From the cell containing the given text, extract its center point as [X, Y] coordinate. 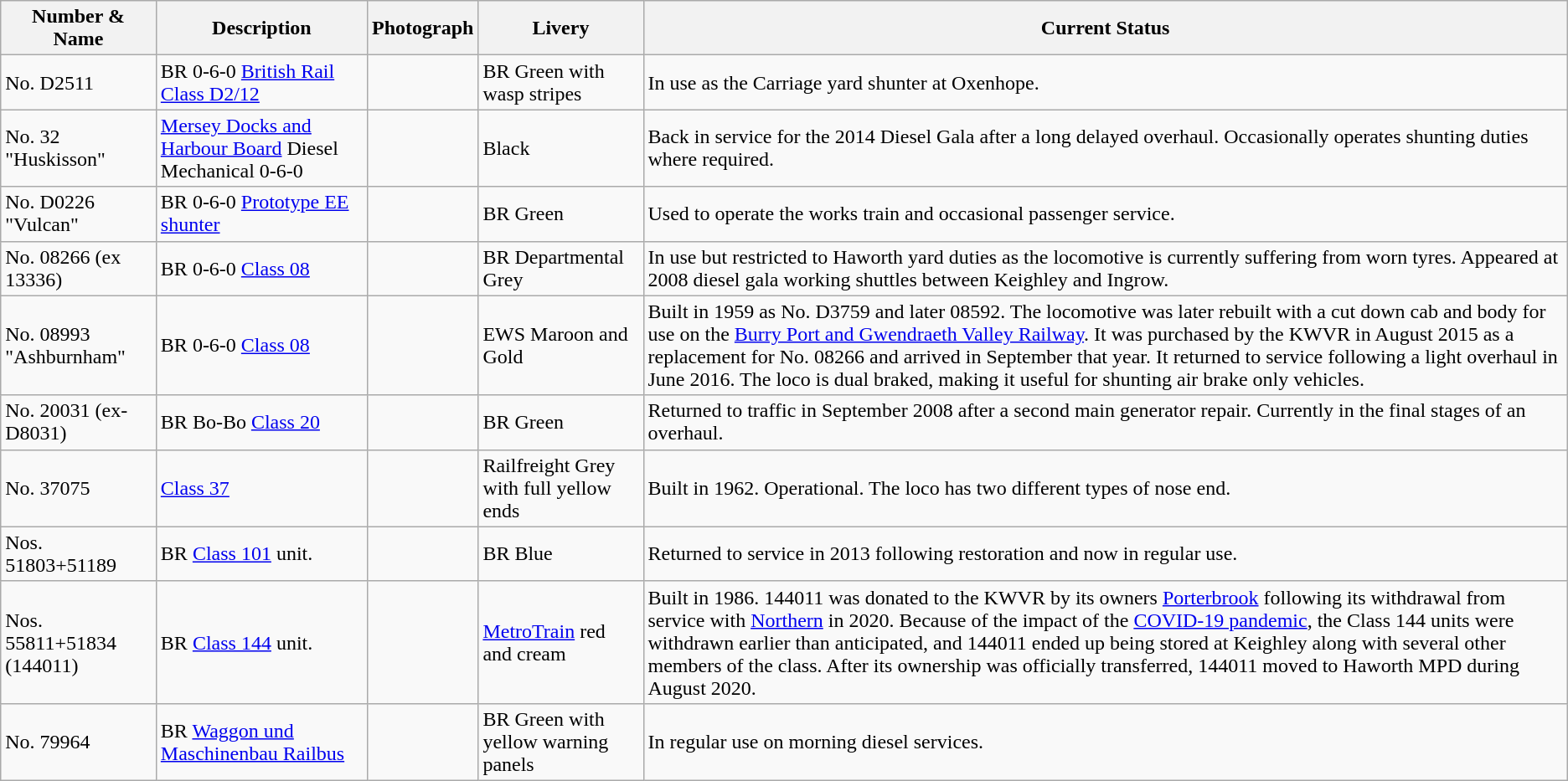
Number & Name [79, 28]
In use as the Carriage yard shunter at Oxenhope. [1106, 82]
No. 20031 (ex-D8031) [79, 422]
BR Blue [561, 554]
No. 32 "Huskisson" [79, 148]
No. 08266 (ex 13336) [79, 268]
Returned to service in 2013 following restoration and now in regular use. [1106, 554]
In regular use on morning diesel services. [1106, 742]
Nos. 55811+51834 (144011) [79, 642]
Photograph [422, 28]
BR Departmental Grey [561, 268]
Black [561, 148]
BR Waggon und Maschinenbau Railbus [261, 742]
No. D0226 "Vulcan" [79, 214]
Used to operate the works train and occasional passenger service. [1106, 214]
BR Green with yellow warning panels [561, 742]
BR Class 101 unit. [261, 554]
BR Green with wasp stripes [561, 82]
BR 0-6-0 Prototype EE shunter [261, 214]
No. D2511 [79, 82]
BR Bo-Bo Class 20 [261, 422]
BR Class 144 unit. [261, 642]
Returned to traffic in September 2008 after a second main generator repair. Currently in the final stages of an overhaul. [1106, 422]
No. 79964 [79, 742]
Built in 1962. Operational. The loco has two different types of nose end. [1106, 488]
Mersey Docks and Harbour Board Diesel Mechanical 0-6-0 [261, 148]
Livery [561, 28]
No. 37075 [79, 488]
Class 37 [261, 488]
Current Status [1106, 28]
Railfreight Grey with full yellow ends [561, 488]
EWS Maroon and Gold [561, 345]
BR 0-6-0 British Rail Class D2/12 [261, 82]
No. 08993 "Ashburnham" [79, 345]
Description [261, 28]
MetroTrain red and cream [561, 642]
Nos. 51803+51189 [79, 554]
Back in service for the 2014 Diesel Gala after a long delayed overhaul. Occasionally operates shunting duties where required. [1106, 148]
